Capture the cell that displays the provided text and extract its [X, Y] central coordinate. 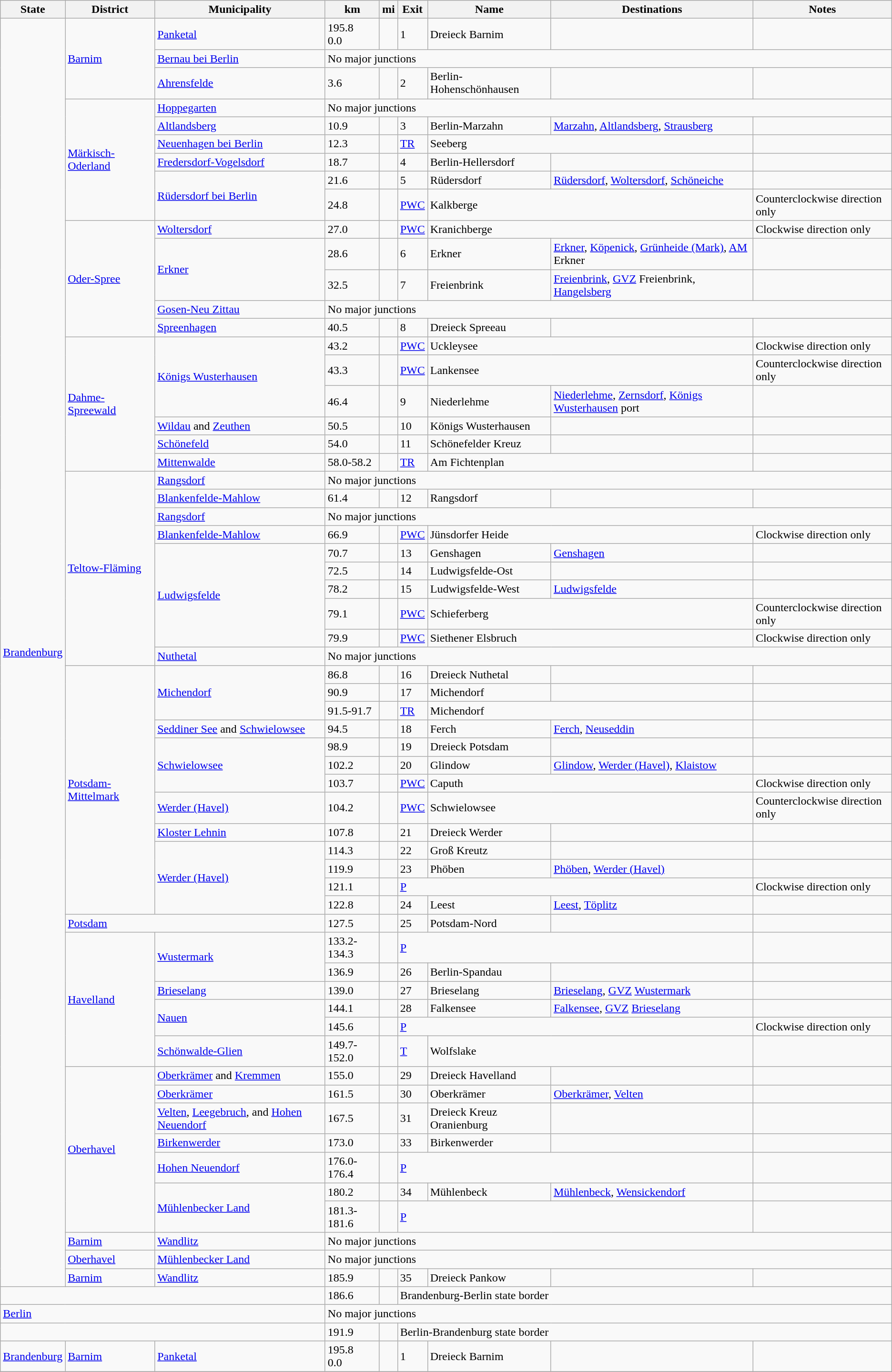
6 [413, 253]
30 [413, 1094]
72.5 [352, 571]
Nuthetal [240, 656]
54.0 [352, 444]
14 [413, 571]
Nauen [240, 1018]
28.6 [352, 253]
Havelland [110, 999]
21.6 [352, 180]
Schönefeld [240, 444]
79.9 [352, 638]
Phöben, Werder (Havel) [652, 868]
149.7-152.0 [352, 1051]
122.8 [352, 905]
144.1 [352, 1009]
Berlin-Hellersdorf [489, 162]
Altlandsberg [240, 126]
Wustermark [240, 957]
9 [413, 401]
3 [413, 126]
26 [413, 972]
104.2 [352, 808]
86.8 [352, 675]
Gosen-Neu Zittau [240, 310]
km [352, 10]
23 [413, 868]
Ahrensfelde [240, 83]
Velten, Leegebruch, and Hohen Neuendorf [240, 1119]
33 [413, 1143]
Märkisch-Oderland [110, 159]
191.9 [352, 1332]
155.0 [352, 1076]
61.4 [352, 498]
Ferch [489, 729]
Ludwigsfelde-Ost [489, 571]
Dreieck Pankow [489, 1277]
Dreieck Potsdam [489, 747]
22 [413, 850]
Oder-Spree [110, 278]
Niederlehme, Zernsdorf, Königs Wusterhausen port [652, 401]
Lankensee [590, 371]
Ludwigsfelde-West [489, 589]
29 [413, 1076]
mi [388, 10]
Rüdersdorf, Woltersdorf, Schöneiche [652, 180]
Potsdam-Nord [489, 923]
Rüdersdorf [489, 180]
32.5 [352, 285]
Berlin-Hohenschönhausen [489, 83]
District [110, 10]
Jünsdorfer Heide [590, 535]
Glindow [489, 765]
167.5 [352, 1119]
21 [413, 832]
Potsdam-Mittelmark [110, 790]
Mittenwalde [240, 462]
Groß Kreutz [489, 850]
Berlin [163, 1314]
Niederlehme [489, 401]
Kranichberge [590, 229]
102.2 [352, 765]
11 [413, 444]
46.4 [352, 401]
Berlin-Brandenburg state border [644, 1332]
Woltersdorf [240, 229]
18 [413, 729]
43.2 [352, 346]
Dreieck Werder [489, 832]
78.2 [352, 589]
Dreieck Nuthetal [489, 675]
27.0 [352, 229]
25 [413, 923]
Seddiner See and Schwielowsee [240, 729]
Potsdam [195, 923]
121.1 [352, 887]
185.9 [352, 1277]
58.0-58.2 [352, 462]
Exit [413, 10]
Freienbrink, GVZ Freienbrink, Hangelsberg [652, 285]
136.9 [352, 972]
34 [413, 1192]
27 [413, 990]
Leest [489, 905]
Glindow, Werder (Havel), Klaistow [652, 765]
12.3 [352, 144]
Siethener Elsbruch [590, 638]
12 [413, 498]
Hoppegarten [240, 108]
Kloster Lehnin [240, 832]
Leest, Töplitz [652, 905]
Rüdersdorf bei Berlin [240, 195]
Schieferberg [590, 614]
Kalkberge [590, 205]
Erkner, Köpenick, Grünheide (Mark), AM Erkner [652, 253]
119.9 [352, 868]
114.3 [352, 850]
Oberkrämer and Kremmen [240, 1076]
173.0 [352, 1143]
Dreieck Kreuz Oranienburg [489, 1119]
Notes [822, 10]
10 [413, 426]
Schönefelder Kreuz [489, 444]
19 [413, 747]
24 [413, 905]
Spreenhagen [240, 328]
127.5 [352, 923]
133.2-134.3 [352, 948]
Uckleysee [590, 346]
4 [413, 162]
Berlin-Marzahn [489, 126]
Mühlenbeck, Wensickendorf [652, 1192]
3.6 [352, 83]
40.5 [352, 328]
Freienbrink [489, 285]
Marzahn, Altlandsberg, Strausberg [652, 126]
State [33, 10]
181.3-181.6 [352, 1217]
Falkensee, GVZ Brieselang [652, 1009]
Neuenhagen bei Berlin [240, 144]
Teltow-Fläming [110, 568]
Brandenburg-Berlin state border [644, 1296]
17 [413, 693]
16 [413, 675]
15 [413, 589]
Wildau and Zeuthen [240, 426]
66.9 [352, 535]
35 [413, 1277]
18.7 [352, 162]
43.3 [352, 371]
145.6 [352, 1027]
8 [413, 328]
50.5 [352, 426]
79.1 [352, 614]
Dreieck Spreeau [489, 328]
Fredersdorf-Vogelsdorf [240, 162]
Caputh [590, 783]
Municipality [240, 10]
10.9 [352, 126]
13 [413, 553]
T [413, 1051]
Dahme-Spreewald [110, 404]
Oberkrämer, Velten [652, 1094]
31 [413, 1119]
Phöben [489, 868]
Ferch, Neuseddin [652, 729]
Am Fichtenplan [590, 462]
70.7 [352, 553]
2 [413, 83]
Falkensee [489, 1009]
139.0 [352, 990]
186.6 [352, 1296]
176.0-176.4 [352, 1167]
91.5-91.7 [352, 711]
Berlin-Spandau [489, 972]
Bernau bei Berlin [240, 59]
103.7 [352, 783]
Schönwalde-Glien [240, 1051]
20 [413, 765]
Hohen Neuendorf [240, 1167]
Mühlenbeck [489, 1192]
5 [413, 180]
24.8 [352, 205]
161.5 [352, 1094]
94.5 [352, 729]
180.2 [352, 1192]
Brieselang, GVZ Wustermark [652, 990]
Name [489, 10]
28 [413, 1009]
98.9 [352, 747]
Wolfslake [590, 1051]
7 [413, 285]
107.8 [352, 832]
90.9 [352, 693]
Destinations [652, 10]
Seeberg [590, 144]
Dreieck Havelland [489, 1076]
